Scan for the cell matching the given text and deliver its (X, Y) coordinate at center. 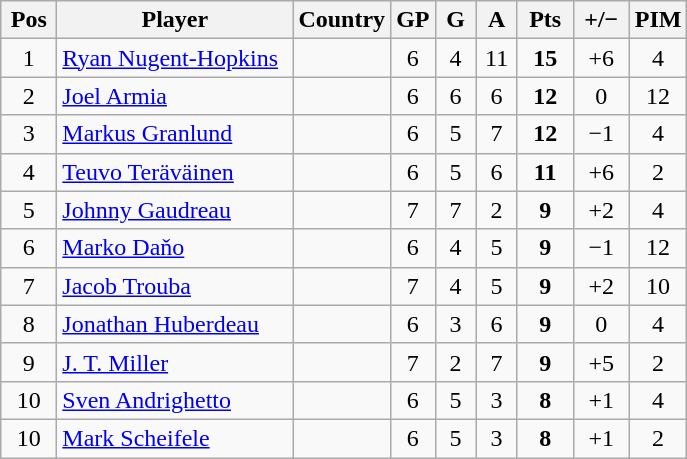
Johnny Gaudreau (175, 210)
Marko Daňo (175, 248)
Country (342, 20)
+/− (601, 20)
GP (413, 20)
Teuvo Teräväinen (175, 172)
15 (545, 58)
Markus Granlund (175, 134)
Jonathan Huberdeau (175, 324)
Player (175, 20)
Sven Andrighetto (175, 400)
A (496, 20)
Jacob Trouba (175, 286)
1 (29, 58)
Pos (29, 20)
J. T. Miller (175, 362)
Joel Armia (175, 96)
Ryan Nugent-Hopkins (175, 58)
+5 (601, 362)
G (456, 20)
Pts (545, 20)
PIM (658, 20)
Mark Scheifele (175, 438)
